Capture the cell that displays the provided text and extract its [x, y] central coordinate. 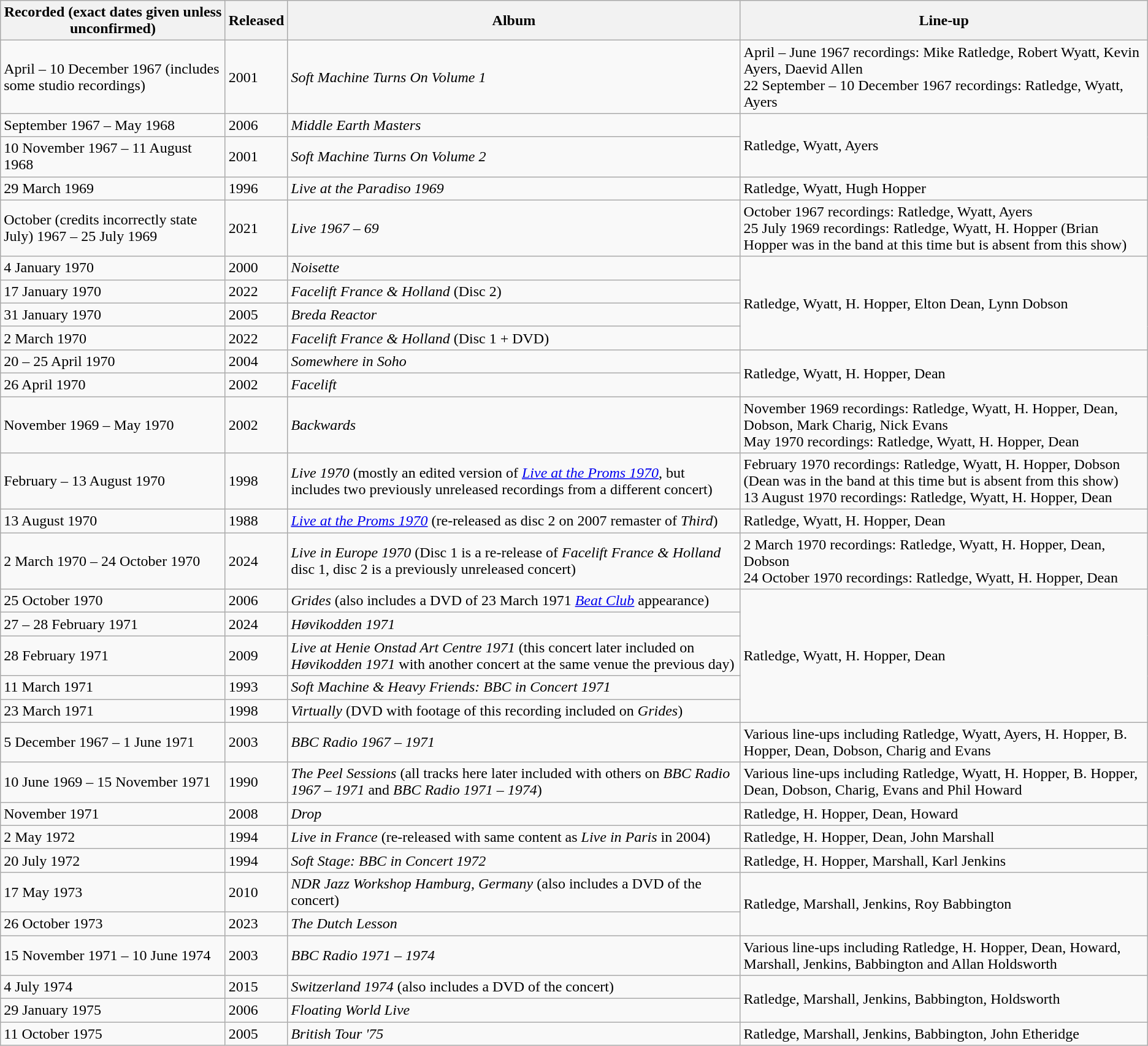
Line-up [944, 21]
Live at the Paradiso 1969 [514, 188]
Floating World Live [514, 1010]
British Tour '75 [514, 1034]
NDR Jazz Workshop Hamburg, Germany (also includes a DVD of the concert) [514, 891]
10 June 1969 – 15 November 1971 [113, 782]
2 May 1972 [113, 837]
2000 [256, 268]
Live 1967 – 69 [514, 228]
Facelift France & Holland (Disc 1 + DVD) [514, 338]
2008 [256, 814]
Album [514, 21]
Live in Europe 1970 (Disc 1 is a re-release of Facelift France & Holland disc 1, disc 2 is a previously unreleased concert) [514, 561]
Facelift France & Holland (Disc 2) [514, 291]
2023 [256, 923]
November 1969 recordings: Ratledge, Wyatt, H. Hopper, Dean, Dobson, Mark Charig, Nick EvansMay 1970 recordings: Ratledge, Wyatt, H. Hopper, Dean [944, 424]
20 July 1972 [113, 860]
Ratledge, H. Hopper, Marshall, Karl Jenkins [944, 860]
2010 [256, 891]
2 March 1970 recordings: Ratledge, Wyatt, H. Hopper, Dean, Dobson24 October 1970 recordings: Ratledge, Wyatt, H. Hopper, Dean [944, 561]
13 August 1970 [113, 521]
Drop [514, 814]
11 March 1971 [113, 687]
2021 [256, 228]
25 October 1970 [113, 601]
Live in France (re-released with same content as Live in Paris in 2004) [514, 837]
29 March 1969 [113, 188]
Live 1970 (mostly an edited version of Live at the Proms 1970, but includes two previously unreleased recordings from a different concert) [514, 481]
2 March 1970 – 24 October 1970 [113, 561]
Breda Reactor [514, 315]
1988 [256, 521]
2 March 1970 [113, 338]
Ratledge, Marshall, Jenkins, Babbington, John Etheridge [944, 1034]
Høvikodden 1971 [514, 624]
Live at Henie Onstad Art Centre 1971 (this concert later included on Høvikodden 1971 with another concert at the same venue the previous day) [514, 656]
28 February 1971 [113, 656]
23 March 1971 [113, 711]
Ratledge, H. Hopper, Dean, Howard [944, 814]
20 – 25 April 1970 [113, 361]
31 January 1970 [113, 315]
Ratledge, Wyatt, Hugh Hopper [944, 188]
October (credits incorrectly state July) 1967 – 25 July 1969 [113, 228]
Soft Machine Turns On Volume 1 [514, 77]
2015 [256, 987]
26 April 1970 [113, 384]
Various line-ups including Ratledge, Wyatt, Ayers, H. Hopper, B. Hopper, Dean, Dobson, Charig and Evans [944, 742]
November 1971 [113, 814]
26 October 1973 [113, 923]
Grides (also includes a DVD of 23 March 1971 Beat Club appearance) [514, 601]
February – 13 August 1970 [113, 481]
Ratledge, Marshall, Jenkins, Roy Babbington [944, 904]
Soft Machine & Heavy Friends: BBC in Concert 1971 [514, 687]
Virtually (DVD with footage of this recording included on Grides) [514, 711]
Switzerland 1974 (also includes a DVD of the concert) [514, 987]
17 May 1973 [113, 891]
Middle Earth Masters [514, 125]
BBC Radio 1967 – 1971 [514, 742]
November 1969 – May 1970 [113, 424]
Ratledge, Wyatt, H. Hopper, Elton Dean, Lynn Dobson [944, 303]
The Dutch Lesson [514, 923]
Released [256, 21]
Recorded (exact dates given unless unconfirmed) [113, 21]
15 November 1971 – 10 June 1974 [113, 955]
Live at the Proms 1970 (re-released as disc 2 on 2007 remaster of Third) [514, 521]
11 October 1975 [113, 1034]
Various line-ups including Ratledge, Wyatt, H. Hopper, B. Hopper, Dean, Dobson, Charig, Evans and Phil Howard [944, 782]
29 January 1975 [113, 1010]
1996 [256, 188]
4 July 1974 [113, 987]
The Peel Sessions (all tracks here later included with others on BBC Radio 1967 – 1971 and BBC Radio 1971 – 1974) [514, 782]
10 November 1967 – 11 August 1968 [113, 157]
27 – 28 February 1971 [113, 624]
Ratledge, Marshall, Jenkins, Babbington, Holdsworth [944, 999]
April – 10 December 1967 (includes some studio recordings) [113, 77]
BBC Radio 1971 – 1974 [514, 955]
Facelift [514, 384]
Various line-ups including Ratledge, H. Hopper, Dean, Howard, Marshall, Jenkins, Babbington and Allan Holdsworth [944, 955]
Backwards [514, 424]
Somewhere in Soho [514, 361]
Soft Machine Turns On Volume 2 [514, 157]
September 1967 – May 1968 [113, 125]
2009 [256, 656]
Ratledge, Wyatt, Ayers [944, 145]
Ratledge, H. Hopper, Dean, John Marshall [944, 837]
Soft Stage: BBC in Concert 1972 [514, 860]
4 January 1970 [113, 268]
1993 [256, 687]
Noisette [514, 268]
1990 [256, 782]
17 January 1970 [113, 291]
5 December 1967 – 1 June 1971 [113, 742]
2004 [256, 361]
